For the text-containing cell, return its midpoint in (x, y) coordinate format. 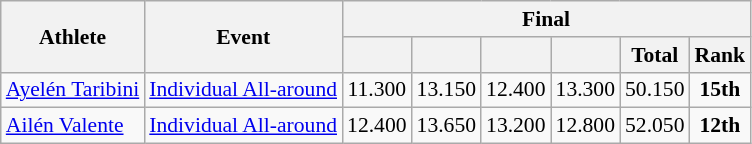
Athlete (73, 36)
13.150 (446, 90)
12th (720, 126)
15th (720, 90)
12.800 (586, 126)
Final (546, 19)
13.200 (516, 126)
13.300 (586, 90)
Ailén Valente (73, 126)
52.050 (654, 126)
Rank (720, 55)
Event (243, 36)
Ayelén Taribini (73, 90)
13.650 (446, 126)
50.150 (654, 90)
11.300 (376, 90)
Total (654, 55)
